Identify which cell holds the provided text, then report its (x, y) central coordinate. 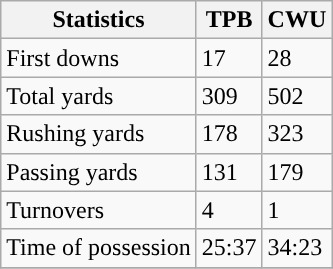
17 (229, 58)
CWU (297, 20)
1 (297, 210)
25:37 (229, 248)
Rushing yards (99, 134)
323 (297, 134)
Passing yards (99, 172)
Time of possession (99, 248)
131 (229, 172)
178 (229, 134)
TPB (229, 20)
4 (229, 210)
34:23 (297, 248)
Total yards (99, 96)
28 (297, 58)
Turnovers (99, 210)
First downs (99, 58)
309 (229, 96)
179 (297, 172)
502 (297, 96)
Statistics (99, 20)
